Return the (X, Y) coordinate for the center point of the cell that contains the specified text.  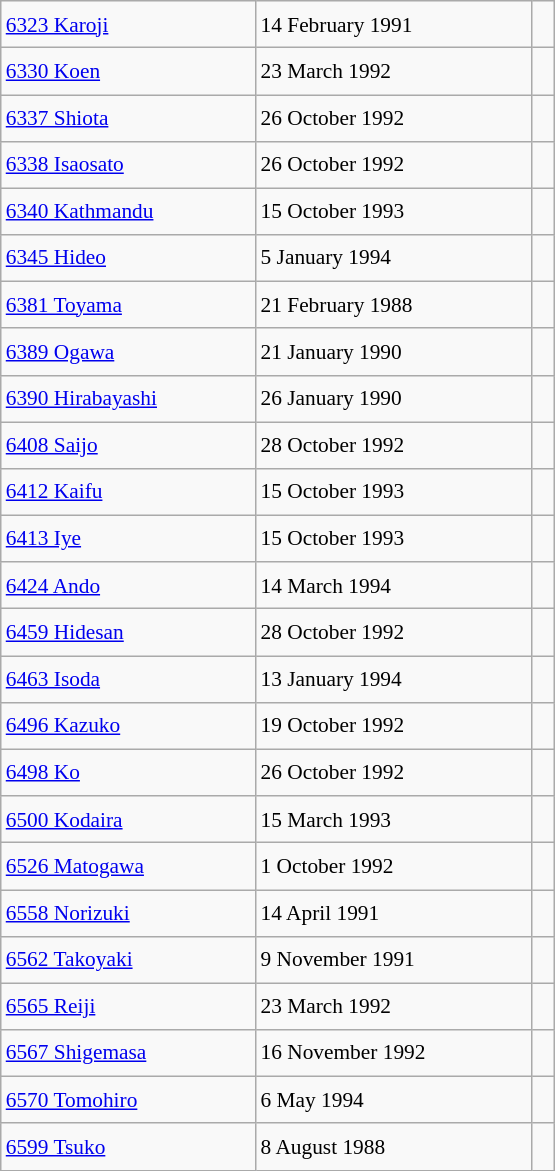
6567 Shigemasa (128, 1054)
6496 Kazuko (128, 726)
6562 Takoyaki (128, 960)
6412 Kaifu (128, 492)
6323 Karoji (128, 24)
6526 Matogawa (128, 866)
6424 Ando (128, 586)
6565 Reiji (128, 1006)
6413 Iye (128, 538)
6389 Ogawa (128, 352)
15 March 1993 (394, 820)
16 November 1992 (394, 1054)
6 May 1994 (394, 1100)
21 January 1990 (394, 352)
21 February 1988 (394, 306)
6330 Koen (128, 72)
14 February 1991 (394, 24)
6599 Tsuko (128, 1146)
6498 Ko (128, 772)
13 January 1994 (394, 680)
8 August 1988 (394, 1146)
26 January 1990 (394, 398)
6338 Isaosato (128, 164)
6408 Saijo (128, 446)
14 April 1991 (394, 914)
6500 Kodaira (128, 820)
6390 Hirabayashi (128, 398)
14 March 1994 (394, 586)
1 October 1992 (394, 866)
6463 Isoda (128, 680)
6459 Hidesan (128, 632)
5 January 1994 (394, 258)
6570 Tomohiro (128, 1100)
9 November 1991 (394, 960)
6340 Kathmandu (128, 212)
6337 Shiota (128, 118)
6381 Toyama (128, 306)
6345 Hideo (128, 258)
6558 Norizuki (128, 914)
19 October 1992 (394, 726)
